Pinpoint the cell where the given text exists, returning its [X, Y] midpoint coordinate. 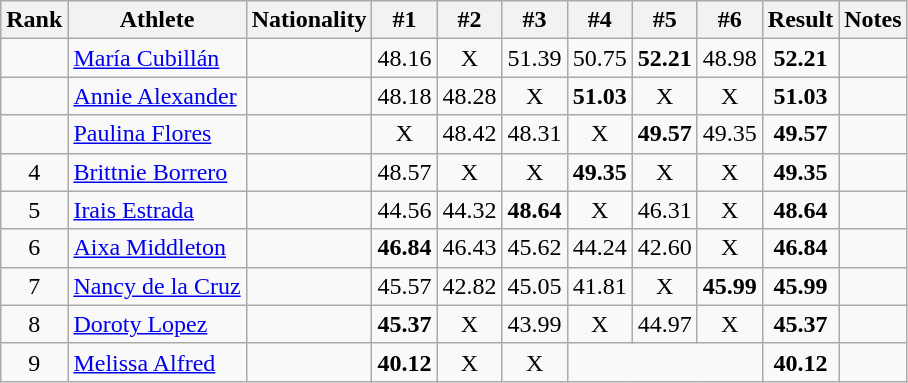
Notes [873, 20]
#6 [730, 20]
#3 [534, 20]
45.62 [534, 248]
María Cubillán [157, 58]
Irais Estrada [157, 210]
46.43 [470, 248]
51.39 [534, 58]
50.75 [600, 58]
42.60 [664, 248]
44.32 [470, 210]
Doroty Lopez [157, 324]
6 [34, 248]
45.05 [534, 286]
8 [34, 324]
Aixa Middleton [157, 248]
#2 [470, 20]
48.98 [730, 58]
48.16 [404, 58]
48.31 [534, 134]
46.31 [664, 210]
45.57 [404, 286]
Rank [34, 20]
#4 [600, 20]
Paulina Flores [157, 134]
Nationality [309, 20]
#5 [664, 20]
Nancy de la Cruz [157, 286]
9 [34, 362]
Annie Alexander [157, 96]
41.81 [600, 286]
48.18 [404, 96]
44.97 [664, 324]
43.99 [534, 324]
48.28 [470, 96]
5 [34, 210]
44.24 [600, 248]
Result [800, 20]
Melissa Alfred [157, 362]
48.42 [470, 134]
7 [34, 286]
Brittnie Borrero [157, 172]
#1 [404, 20]
Athlete [157, 20]
48.57 [404, 172]
42.82 [470, 286]
44.56 [404, 210]
4 [34, 172]
